Identify which cell holds the provided text, then report its [X, Y] central coordinate. 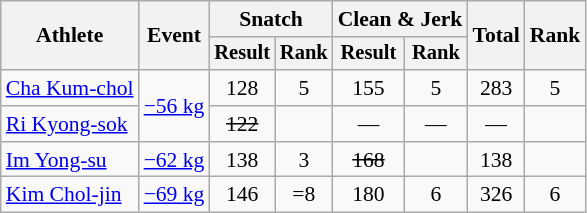
Im Yong-su [70, 160]
−69 kg [174, 195]
Ri Kyong-sok [70, 124]
Event [174, 36]
−62 kg [174, 160]
Snatch [270, 19]
−56 kg [174, 106]
3 [304, 160]
Athlete [70, 36]
Total [496, 36]
=8 [304, 195]
326 [496, 195]
Cha Kum-chol [70, 88]
155 [369, 88]
180 [369, 195]
146 [242, 195]
283 [496, 88]
168 [369, 160]
Kim Chol-jin [70, 195]
128 [242, 88]
122 [242, 124]
Clean & Jerk [400, 19]
